Capture the cell that displays the provided text and extract its (X, Y) central coordinate. 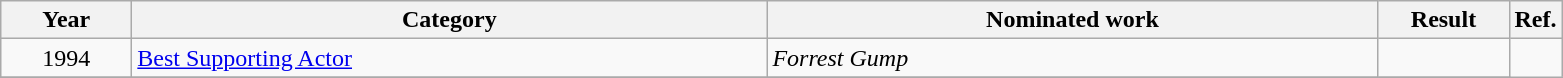
Category (450, 20)
Nominated work (1072, 20)
Ref. (1536, 20)
Year (66, 20)
Result (1444, 20)
1994 (66, 58)
Forrest Gump (1072, 58)
Best Supporting Actor (450, 58)
